Pinpoint the cell where the given text exists, returning its (x, y) midpoint coordinate. 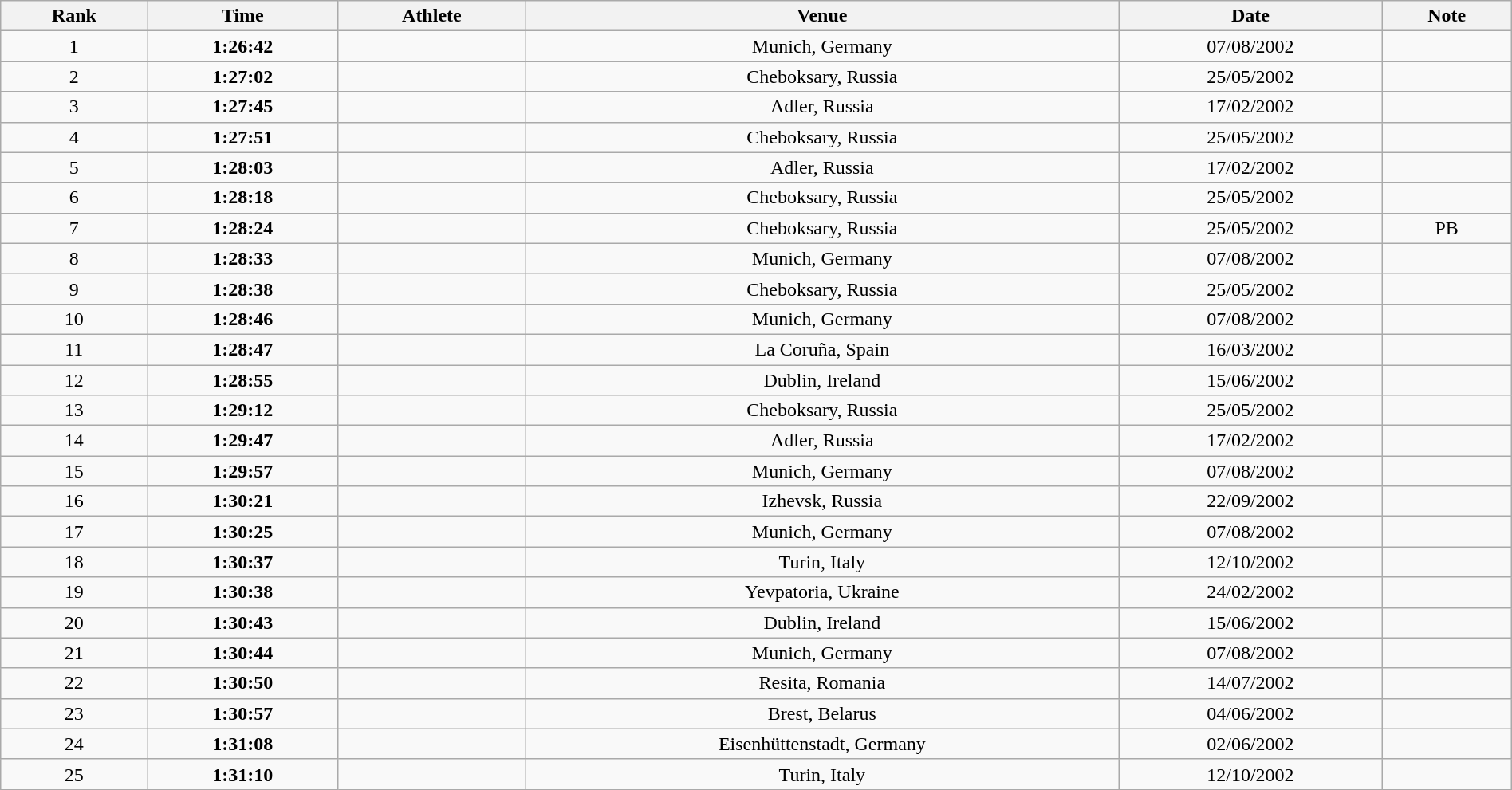
1:28:38 (242, 289)
6 (74, 198)
1:30:57 (242, 713)
Athlete (432, 16)
18 (74, 562)
24 (74, 744)
Time (242, 16)
PB (1447, 228)
1:31:10 (242, 774)
14/07/2002 (1250, 683)
Venue (822, 16)
Resita, Romania (822, 683)
1:28:55 (242, 380)
1:30:21 (242, 501)
Yevpatoria, Ukraine (822, 592)
1:30:43 (242, 623)
13 (74, 411)
1:28:33 (242, 258)
9 (74, 289)
25 (74, 774)
1:28:18 (242, 198)
8 (74, 258)
Eisenhüttenstadt, Germany (822, 744)
1:29:57 (242, 471)
17 (74, 532)
19 (74, 592)
21 (74, 653)
La Coruña, Spain (822, 349)
15 (74, 471)
02/06/2002 (1250, 744)
22/09/2002 (1250, 501)
4 (74, 137)
10 (74, 319)
14 (74, 441)
Izhevsk, Russia (822, 501)
2 (74, 77)
04/06/2002 (1250, 713)
Date (1250, 16)
Note (1447, 16)
5 (74, 167)
1:28:24 (242, 228)
1:30:44 (242, 653)
11 (74, 349)
16 (74, 501)
1 (74, 46)
1:31:08 (242, 744)
1:28:47 (242, 349)
Brest, Belarus (822, 713)
12 (74, 380)
1:29:12 (242, 411)
1:27:45 (242, 107)
1:30:38 (242, 592)
1:30:37 (242, 562)
1:29:47 (242, 441)
22 (74, 683)
16/03/2002 (1250, 349)
1:27:02 (242, 77)
1:26:42 (242, 46)
1:28:03 (242, 167)
3 (74, 107)
1:27:51 (242, 137)
23 (74, 713)
24/02/2002 (1250, 592)
Rank (74, 16)
1:30:25 (242, 532)
1:30:50 (242, 683)
7 (74, 228)
20 (74, 623)
1:28:46 (242, 319)
